From the cell containing the given text, extract its center point as [x, y] coordinate. 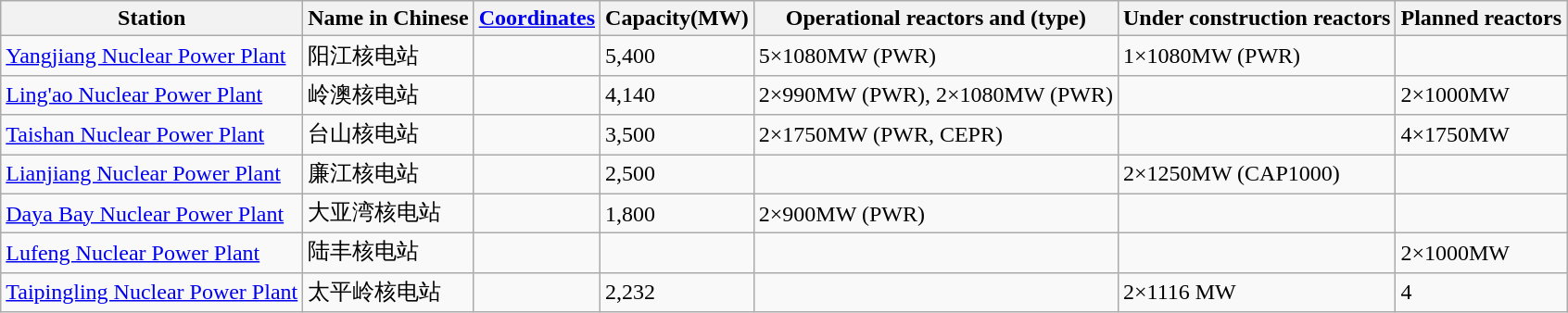
Daya Bay Nuclear Power Plant [152, 213]
2×1750MW (PWR, CEPR) [936, 135]
5×1080MW (PWR) [936, 56]
1,800 [677, 213]
2×900MW (PWR) [936, 213]
Ling'ao Nuclear Power Plant [152, 94]
5,400 [677, 56]
Name in Chinese [388, 19]
Yangjiang Nuclear Power Plant [152, 56]
4,140 [677, 94]
岭澳核电站 [388, 94]
2,232 [677, 293]
2×990MW (PWR), 2×1080MW (PWR) [936, 94]
Lufeng Nuclear Power Plant [152, 254]
Taipingling Nuclear Power Plant [152, 293]
2×1250MW (CAP1000) [1257, 174]
Lianjiang Nuclear Power Plant [152, 174]
Under construction reactors [1257, 19]
2×1116 MW [1257, 293]
台山核电站 [388, 135]
4×1750MW [1481, 135]
大亚湾核电站 [388, 213]
Station [152, 19]
太平岭核电站 [388, 293]
Capacity(MW) [677, 19]
3,500 [677, 135]
4 [1481, 293]
廉江核电站 [388, 174]
2,500 [677, 174]
Coordinates [537, 19]
阳江核电站 [388, 56]
Planned reactors [1481, 19]
Operational reactors and (type) [936, 19]
Taishan Nuclear Power Plant [152, 135]
1×1080MW (PWR) [1257, 56]
陆丰核电站 [388, 254]
